Return the [X, Y] coordinate for the center point of the cell that contains the specified text.  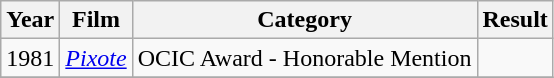
OCIC Award - Honorable Mention [304, 58]
Category [304, 20]
Film [96, 20]
Result [515, 20]
Year [30, 20]
1981 [30, 58]
Pixote [96, 58]
